Scan for the cell matching the given text and deliver its (x, y) coordinate at center. 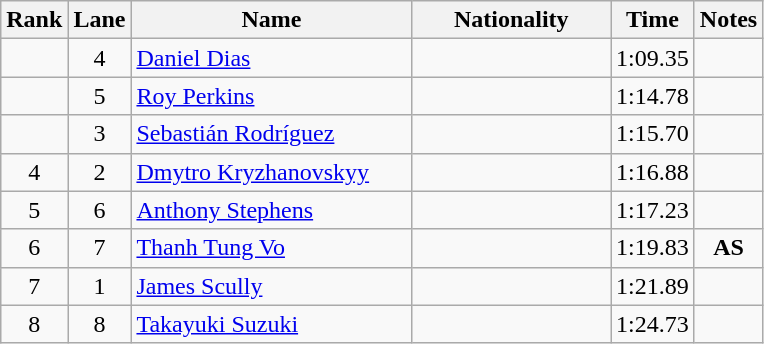
1:14.78 (653, 96)
Takayuki Suzuki (272, 324)
Dmytro Kryzhanovskyy (272, 172)
Nationality (512, 20)
James Scully (272, 286)
Roy Perkins (272, 96)
2 (100, 172)
1:19.83 (653, 248)
AS (728, 248)
Name (272, 20)
Rank (34, 20)
Lane (100, 20)
Anthony Stephens (272, 210)
Time (653, 20)
3 (100, 134)
Thanh Tung Vo (272, 248)
Sebastián Rodríguez (272, 134)
1:09.35 (653, 58)
1:17.23 (653, 210)
1 (100, 286)
1:21.89 (653, 286)
Daniel Dias (272, 58)
1:15.70 (653, 134)
1:24.73 (653, 324)
1:16.88 (653, 172)
Notes (728, 20)
